Pinpoint the cell where the given text exists, returning its [X, Y] midpoint coordinate. 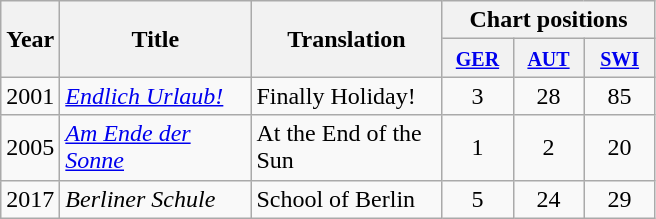
SWI [620, 58]
20 [620, 148]
AUT [548, 58]
Chart positions [548, 20]
3 [478, 96]
Title [156, 39]
School of Berlin [346, 199]
29 [620, 199]
At the End of the Sun [346, 148]
2017 [30, 199]
24 [548, 199]
GER [478, 58]
85 [620, 96]
Year [30, 39]
Berliner Schule [156, 199]
Finally Holiday! [346, 96]
2005 [30, 148]
Am Ende der Sonne [156, 148]
5 [478, 199]
2 [548, 148]
28 [548, 96]
Endlich Urlaub! [156, 96]
1 [478, 148]
Translation [346, 39]
2001 [30, 96]
